Find where the given text appears and provide that cell's center as (X, Y) coordinate. 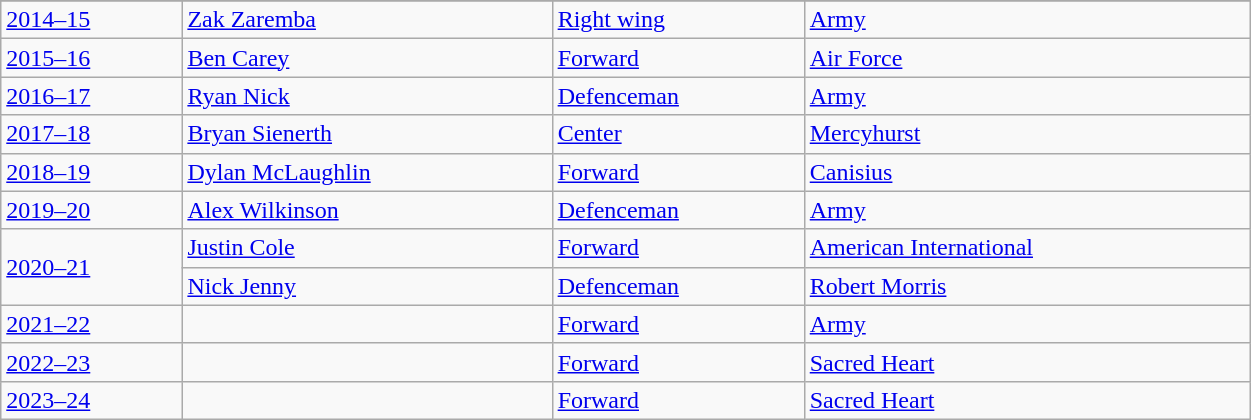
Right wing (678, 20)
2020–21 (92, 267)
Air Force (1027, 58)
2022–23 (92, 362)
Ben Carey (367, 58)
2023–24 (92, 400)
Mercyhurst (1027, 134)
2017–18 (92, 134)
2016–17 (92, 96)
American International (1027, 248)
2015–16 (92, 58)
Canisius (1027, 172)
Alex Wilkinson (367, 210)
Nick Jenny (367, 286)
2014–15 (92, 20)
2019–20 (92, 210)
Robert Morris (1027, 286)
Bryan Sienerth (367, 134)
Dylan McLaughlin (367, 172)
Justin Cole (367, 248)
2018–19 (92, 172)
Ryan Nick (367, 96)
Zak Zaremba (367, 20)
2021–22 (92, 324)
Center (678, 134)
